Determine the (x, y) coordinate at the center of the cell enclosing the given text.  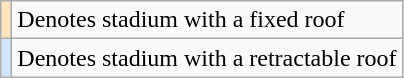
Denotes stadium with a retractable roof (207, 58)
Denotes stadium with a fixed roof (207, 20)
